Capture the cell that displays the provided text and extract its [x, y] central coordinate. 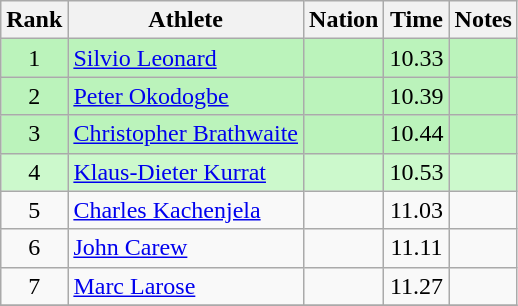
4 [34, 172]
John Carew [186, 248]
Rank [34, 20]
2 [34, 96]
10.39 [416, 96]
Christopher Brathwaite [186, 134]
10.53 [416, 172]
10.33 [416, 58]
5 [34, 210]
Athlete [186, 20]
Charles Kachenjela [186, 210]
Notes [483, 20]
6 [34, 248]
11.27 [416, 286]
10.44 [416, 134]
11.11 [416, 248]
Time [416, 20]
11.03 [416, 210]
Klaus-Dieter Kurrat [186, 172]
3 [34, 134]
Peter Okodogbe [186, 96]
1 [34, 58]
Nation [344, 20]
Marc Larose [186, 286]
7 [34, 286]
Silvio Leonard [186, 58]
